Return [x, y] of the center of cell containing provided text 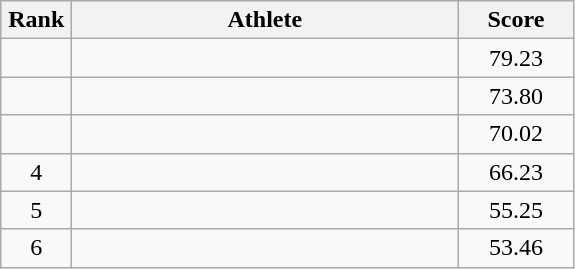
79.23 [516, 58]
73.80 [516, 96]
Score [516, 20]
Athlete [265, 20]
53.46 [516, 248]
5 [36, 210]
6 [36, 248]
55.25 [516, 210]
66.23 [516, 172]
4 [36, 172]
70.02 [516, 134]
Rank [36, 20]
